Detect which cell encompasses the target text, then output its [x, y] center coordinate. 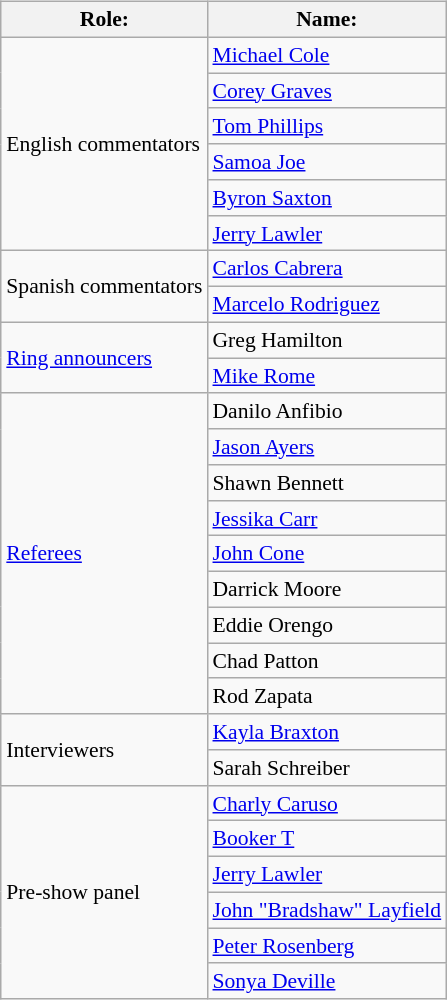
Sarah Schreiber [326, 768]
Referees [104, 554]
Michael Cole [326, 55]
Greg Hamilton [326, 340]
Shawn Bennett [326, 483]
Carlos Cabrera [326, 269]
Peter Rosenberg [326, 946]
Jason Ayers [326, 447]
Danilo Anfibio [326, 411]
John Cone [326, 554]
Samoa Joe [326, 162]
Role: [104, 20]
Booker T [326, 839]
Eddie Orengo [326, 625]
Byron Saxton [326, 198]
Pre-show panel [104, 892]
Marcelo Rodriguez [326, 305]
Ring announcers [104, 358]
Charly Caruso [326, 803]
Tom Phillips [326, 126]
English commentators [104, 144]
Spanish commentators [104, 286]
Name: [326, 20]
Darrick Moore [326, 590]
Sonya Deville [326, 981]
Chad Patton [326, 661]
Mike Rome [326, 376]
Corey Graves [326, 91]
Jessika Carr [326, 518]
Rod Zapata [326, 696]
Kayla Braxton [326, 732]
John "Bradshaw" Layfield [326, 910]
Interviewers [104, 750]
